Capture the cell that displays the provided text and extract its (x, y) central coordinate. 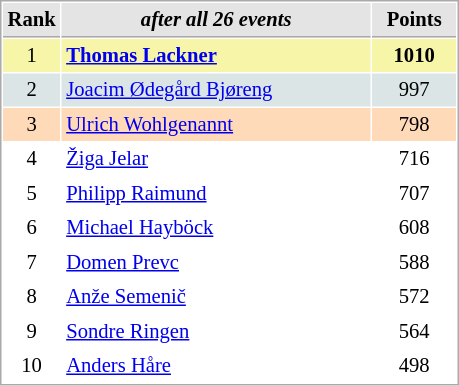
5 (32, 194)
Ulrich Wohlgenannt (216, 124)
8 (32, 296)
Rank (32, 20)
7 (32, 262)
707 (414, 194)
716 (414, 158)
Joacim Ødegård Bjøreng (216, 90)
564 (414, 332)
1010 (414, 56)
798 (414, 124)
9 (32, 332)
Michael Hayböck (216, 228)
588 (414, 262)
Points (414, 20)
Sondre Ringen (216, 332)
498 (414, 366)
after all 26 events (216, 20)
Žiga Jelar (216, 158)
Philipp Raimund (216, 194)
Thomas Lackner (216, 56)
2 (32, 90)
Anders Håre (216, 366)
572 (414, 296)
997 (414, 90)
1 (32, 56)
4 (32, 158)
608 (414, 228)
10 (32, 366)
3 (32, 124)
Anže Semenič (216, 296)
Domen Prevc (216, 262)
6 (32, 228)
